Search for the cell housing the specified text and yield its (x, y) center coordinate. 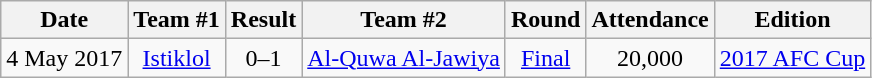
Team #1 (177, 20)
Istiklol (177, 58)
Attendance (650, 20)
Round (545, 20)
4 May 2017 (64, 58)
20,000 (650, 58)
Team #2 (404, 20)
Result (263, 20)
Final (545, 58)
Edition (792, 20)
2017 AFC Cup (792, 58)
0–1 (263, 58)
Date (64, 20)
Al-Quwa Al-Jawiya (404, 58)
